Scan for the cell matching the given text and deliver its (X, Y) coordinate at center. 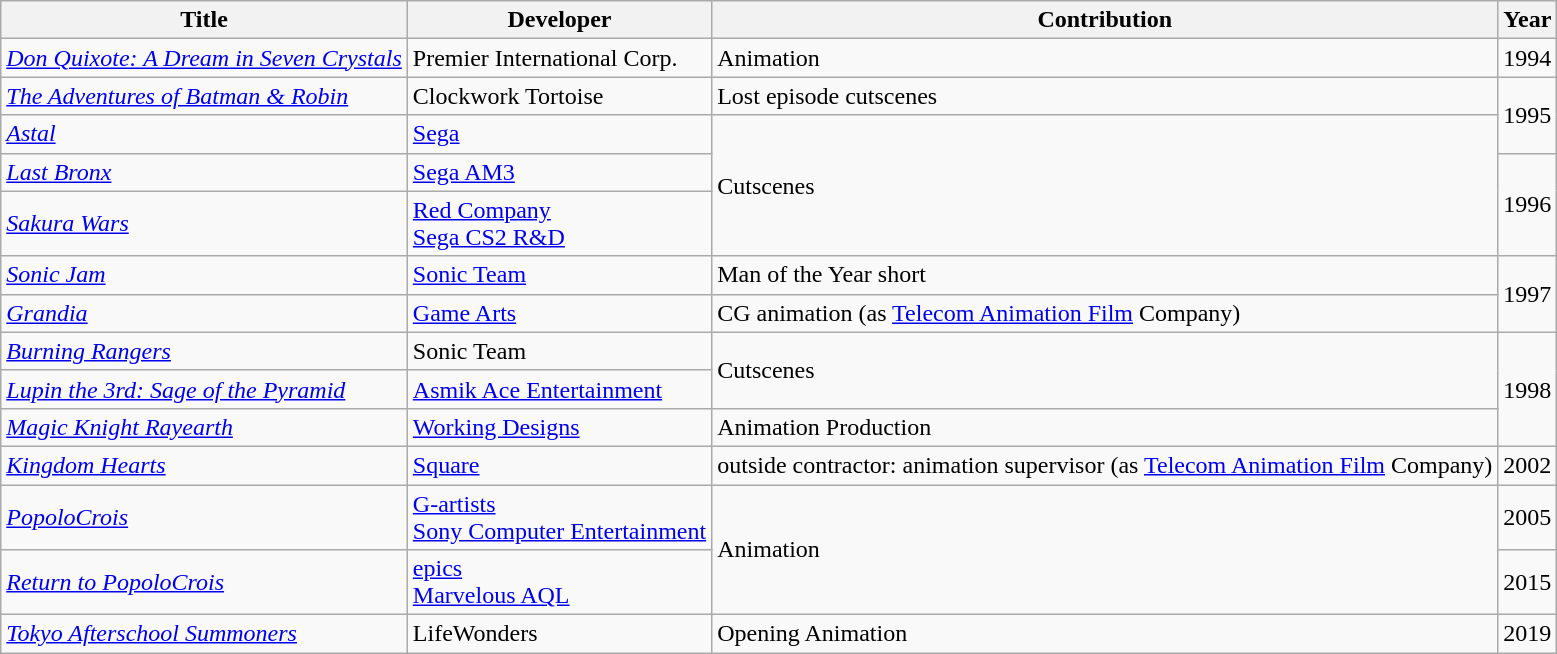
Title (204, 20)
Year (1528, 20)
Developer (559, 20)
outside contractor: animation supervisor (as Telecom Animation Film Company) (1105, 465)
Contribution (1105, 20)
The Adventures of Batman & Robin (204, 96)
epicsMarvelous AQL (559, 582)
Tokyo Afterschool Summoners (204, 634)
Last Bronx (204, 172)
1996 (1528, 204)
2015 (1528, 582)
CG animation (as Telecom Animation Film Company) (1105, 313)
Kingdom Hearts (204, 465)
1994 (1528, 58)
1998 (1528, 389)
Asmik Ace Entertainment (559, 389)
Grandia (204, 313)
2002 (1528, 465)
Sega AM3 (559, 172)
Sakura Wars (204, 224)
1995 (1528, 115)
Lost episode cutscenes (1105, 96)
Animation Production (1105, 427)
Return to PopoloCrois (204, 582)
LifeWonders (559, 634)
Lupin the 3rd: Sage of the Pyramid (204, 389)
Man of the Year short (1105, 275)
Clockwork Tortoise (559, 96)
Astal (204, 134)
Square (559, 465)
Game Arts (559, 313)
Opening Animation (1105, 634)
Burning Rangers (204, 351)
Premier International Corp. (559, 58)
Sonic Jam (204, 275)
Sega (559, 134)
Don Quixote: A Dream in Seven Crystals (204, 58)
G-artistsSony Computer Entertainment (559, 516)
Red CompanySega CS2 R&D (559, 224)
1997 (1528, 294)
PopoloCrois (204, 516)
2019 (1528, 634)
Working Designs (559, 427)
2005 (1528, 516)
Magic Knight Rayearth (204, 427)
